Find where the given text appears and provide that cell's center as [x, y] coordinate. 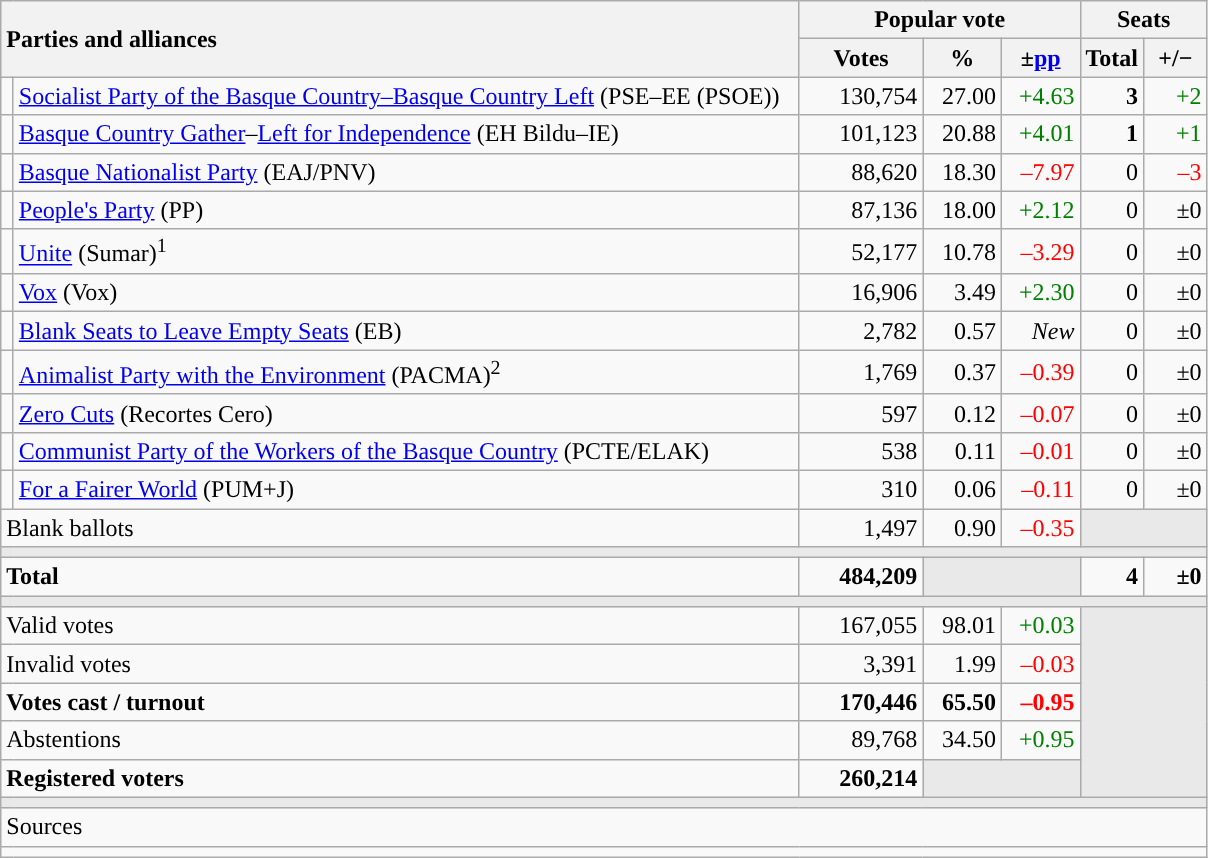
–3 [1176, 172]
1 [1112, 134]
Zero Cuts (Recortes Cero) [406, 413]
0.11 [962, 451]
0.12 [962, 413]
Animalist Party with the Environment (PACMA)2 [406, 372]
–0.03 [1040, 664]
+2.12 [1040, 210]
2,782 [861, 331]
0.37 [962, 372]
–0.07 [1040, 413]
Popular vote [940, 20]
Basque Country Gather–Left for Independence (EH Bildu–IE) [406, 134]
Abstentions [400, 740]
Seats [1144, 20]
597 [861, 413]
88,620 [861, 172]
+2 [1176, 96]
Sources [604, 827]
10.78 [962, 252]
20.88 [962, 134]
+1 [1176, 134]
–0.35 [1040, 528]
Valid votes [400, 626]
±pp [1040, 58]
% [962, 58]
1,497 [861, 528]
101,123 [861, 134]
3 [1112, 96]
Votes cast / turnout [400, 702]
Blank Seats to Leave Empty Seats (EB) [406, 331]
538 [861, 451]
Invalid votes [400, 664]
130,754 [861, 96]
+/− [1176, 58]
98.01 [962, 626]
4 [1112, 577]
For a Fairer World (PUM+J) [406, 489]
170,446 [861, 702]
Blank ballots [400, 528]
Communist Party of the Workers of the Basque Country (PCTE/ELAK) [406, 451]
27.00 [962, 96]
Parties and alliances [400, 39]
16,906 [861, 293]
Unite (Sumar)1 [406, 252]
3.49 [962, 293]
–0.95 [1040, 702]
167,055 [861, 626]
52,177 [861, 252]
New [1040, 331]
–0.01 [1040, 451]
Votes [861, 58]
0.57 [962, 331]
+4.01 [1040, 134]
–7.97 [1040, 172]
+4.63 [1040, 96]
Basque Nationalist Party (EAJ/PNV) [406, 172]
+2.30 [1040, 293]
+0.03 [1040, 626]
People's Party (PP) [406, 210]
–0.11 [1040, 489]
–0.39 [1040, 372]
18.30 [962, 172]
1,769 [861, 372]
87,136 [861, 210]
1.99 [962, 664]
Vox (Vox) [406, 293]
18.00 [962, 210]
0.90 [962, 528]
65.50 [962, 702]
0.06 [962, 489]
260,214 [861, 778]
Socialist Party of the Basque Country–Basque Country Left (PSE–EE (PSOE)) [406, 96]
484,209 [861, 577]
89,768 [861, 740]
+0.95 [1040, 740]
310 [861, 489]
3,391 [861, 664]
34.50 [962, 740]
Registered voters [400, 778]
–3.29 [1040, 252]
